Determine the [X, Y] coordinate at the center of the cell enclosing the given text.  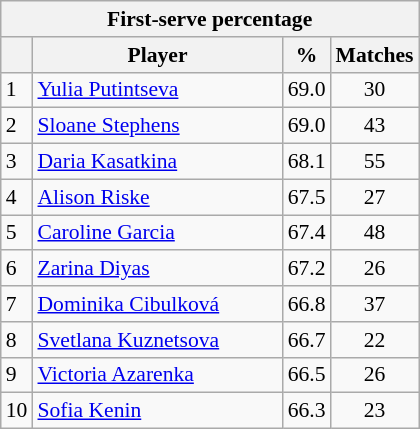
Caroline Garcia [157, 233]
9 [17, 375]
Svetlana Kuznetsova [157, 340]
66.5 [307, 375]
68.1 [307, 162]
6 [17, 269]
Player [157, 55]
67.2 [307, 269]
2 [17, 126]
66.3 [307, 411]
Daria Kasatkina [157, 162]
Sloane Stephens [157, 126]
66.7 [307, 340]
23 [374, 411]
Sofia Kenin [157, 411]
43 [374, 126]
67.5 [307, 197]
4 [17, 197]
5 [17, 233]
66.8 [307, 304]
Dominika Cibulková [157, 304]
8 [17, 340]
3 [17, 162]
37 [374, 304]
55 [374, 162]
Yulia Putintseva [157, 90]
10 [17, 411]
48 [374, 233]
Victoria Azarenka [157, 375]
First-serve percentage [210, 19]
Alison Riske [157, 197]
30 [374, 90]
7 [17, 304]
Matches [374, 55]
1 [17, 90]
22 [374, 340]
% [307, 55]
Zarina Diyas [157, 269]
67.4 [307, 233]
27 [374, 197]
